Return [X, Y] of the center of cell containing provided text 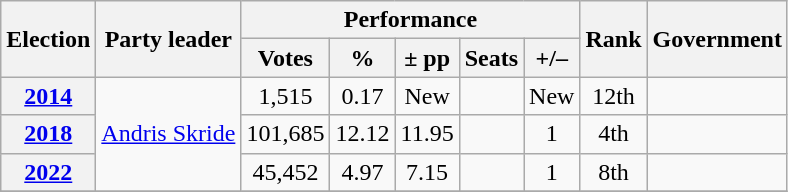
Election [48, 39]
2014 [48, 96]
101,685 [286, 134]
Rank [614, 39]
Votes [286, 58]
2018 [48, 134]
11.95 [427, 134]
Government [717, 39]
Performance [410, 20]
45,452 [286, 172]
0.17 [362, 96]
+/– [552, 58]
2022 [48, 172]
12th [614, 96]
7.15 [427, 172]
8th [614, 172]
Seats [491, 58]
4th [614, 134]
12.12 [362, 134]
Party leader [168, 39]
4.97 [362, 172]
1,515 [286, 96]
% [362, 58]
Andris Skride [168, 134]
± pp [427, 58]
